Return [X, Y] of the center of cell containing provided text 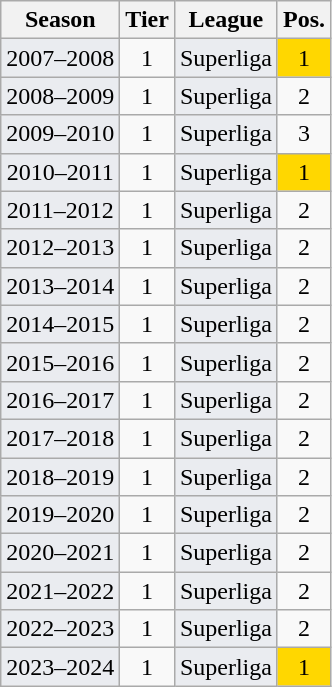
2008–2009 [60, 96]
3 [304, 134]
2020–2021 [60, 553]
Pos. [304, 20]
2016–2017 [60, 400]
2013–2014 [60, 286]
2012–2013 [60, 248]
Season [60, 20]
2007–2008 [60, 58]
2018–2019 [60, 477]
2022–2023 [60, 629]
2010–2011 [60, 172]
2015–2016 [60, 362]
2014–2015 [60, 324]
2019–2020 [60, 515]
2017–2018 [60, 438]
2023–2024 [60, 667]
2011–2012 [60, 210]
Tier [148, 20]
2009–2010 [60, 134]
League [226, 20]
2021–2022 [60, 591]
